Identify which cell holds the provided text, then report its [x, y] central coordinate. 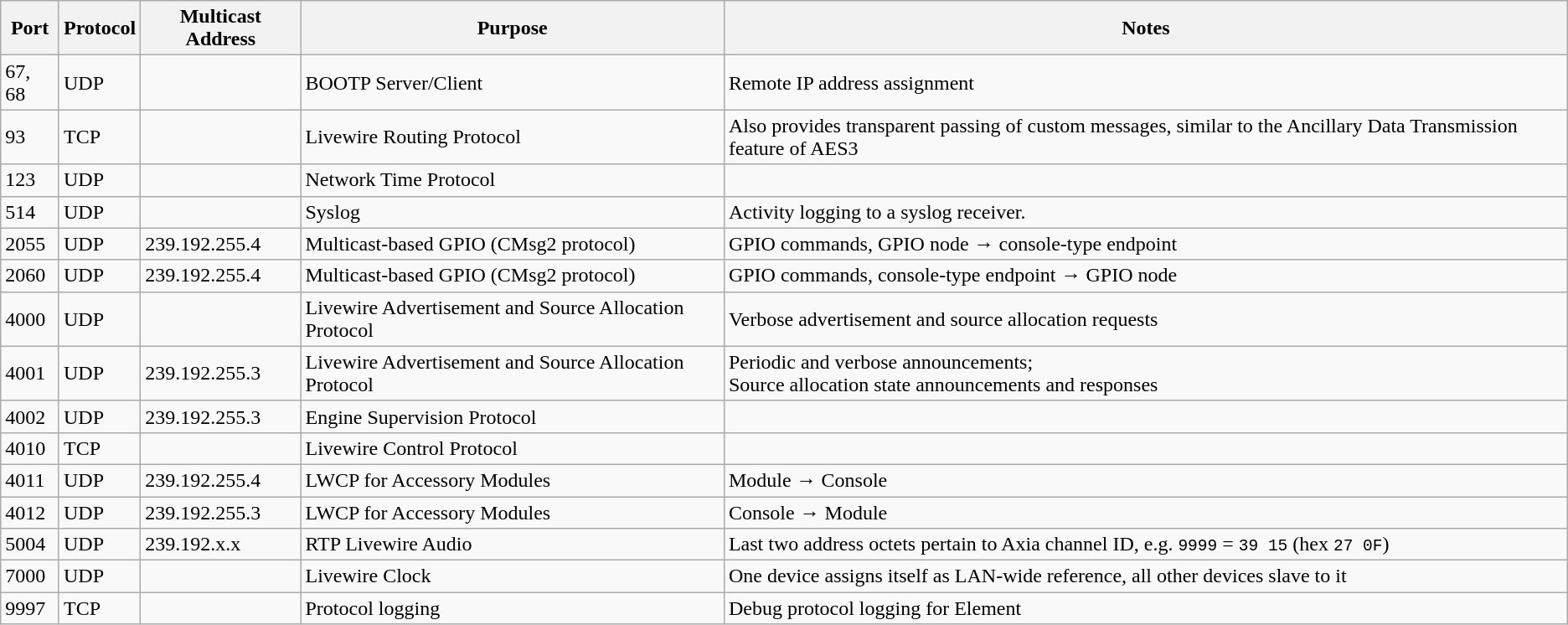
4000 [30, 318]
Syslog [513, 212]
5004 [30, 545]
GPIO commands, console-type endpoint → GPIO node [1146, 276]
GPIO commands, GPIO node → console-type endpoint [1146, 244]
123 [30, 180]
239.192.x.x [221, 545]
Livewire Routing Protocol [513, 137]
Engine Supervision Protocol [513, 416]
Protocol logging [513, 608]
Activity logging to a syslog receiver. [1146, 212]
Also provides transparent passing of custom messages, similar to the Ancillary Data Transmission feature of AES3 [1146, 137]
4001 [30, 374]
BOOTP Server/Client [513, 82]
67, 68 [30, 82]
Periodic and verbose announcements;Source allocation state announcements and responses [1146, 374]
Last two address octets pertain to Axia channel ID, e.g. 9999 = 39 15 (hex 27 0F) [1146, 545]
514 [30, 212]
Remote IP address assignment [1146, 82]
Port [30, 28]
93 [30, 137]
4012 [30, 512]
Livewire Control Protocol [513, 448]
Module → Console [1146, 480]
4002 [30, 416]
4010 [30, 448]
Console → Module [1146, 512]
Livewire Clock [513, 576]
Notes [1146, 28]
7000 [30, 576]
RTP Livewire Audio [513, 545]
Protocol [99, 28]
One device assigns itself as LAN-wide reference, all other devices slave to it [1146, 576]
2060 [30, 276]
Purpose [513, 28]
2055 [30, 244]
Multicast Address [221, 28]
9997 [30, 608]
Verbose advertisement and source allocation requests [1146, 318]
Debug protocol logging for Element [1146, 608]
4011 [30, 480]
Network Time Protocol [513, 180]
